Output the (X, Y) coordinate of the center of the cell containing the given text.  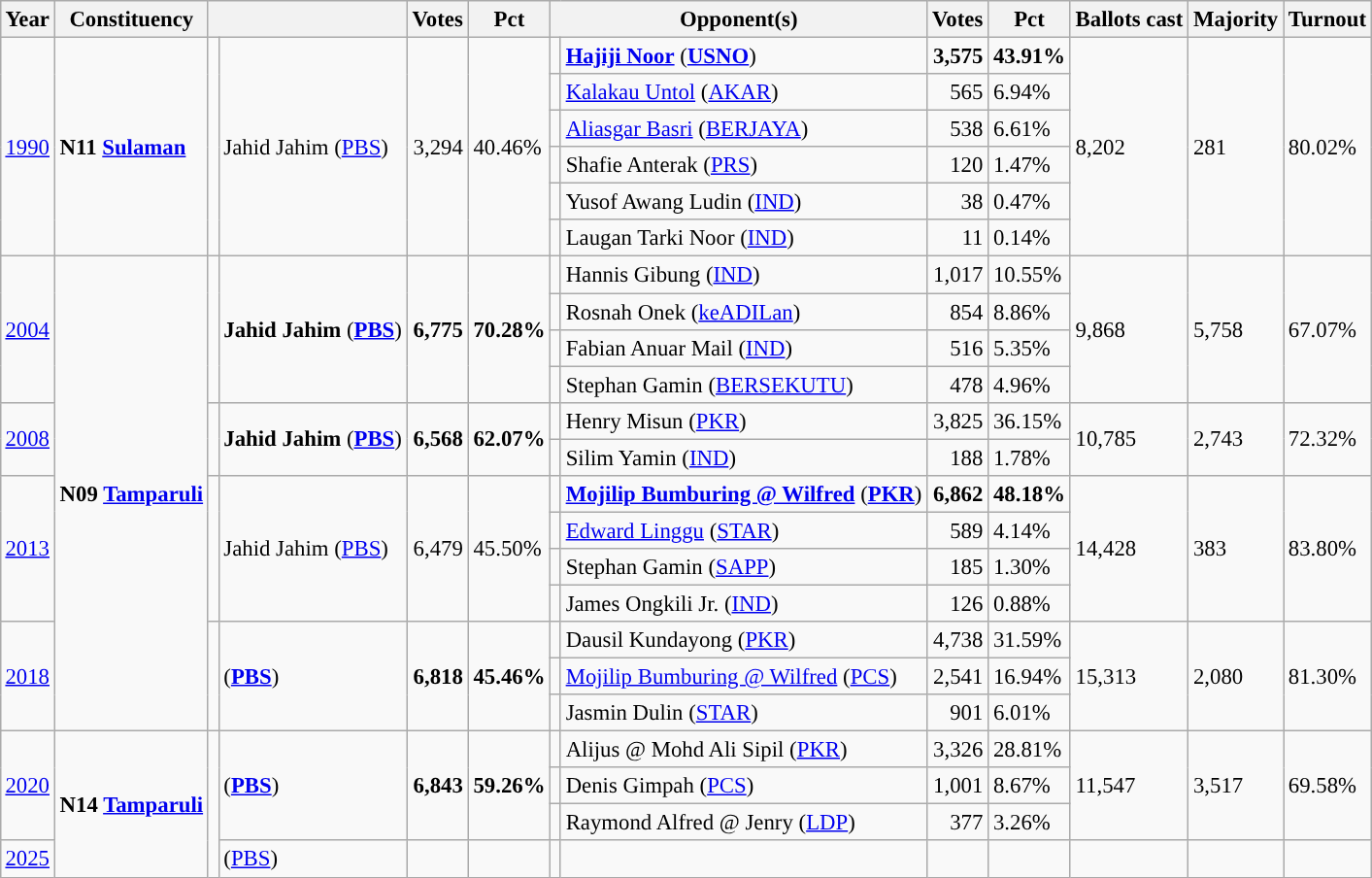
1990 (27, 147)
81.30% (1328, 676)
126 (957, 603)
Fabian Anuar Mail (IND) (744, 348)
Raymond Alfred @ Jenry (LDP) (744, 823)
565 (957, 92)
11,547 (1128, 787)
2018 (27, 676)
188 (957, 457)
377 (957, 823)
2,080 (1236, 676)
67.07% (1328, 329)
Laugan Tarki Noor (IND) (744, 238)
4.96% (1029, 385)
N11 Sulaman (131, 147)
1.78% (1029, 457)
2020 (27, 787)
Alijus @ Mohd Ali Sipil (PKR) (744, 750)
3,326 (957, 750)
Opponent(s) (739, 19)
6,479 (437, 548)
2,743 (1236, 439)
31.59% (1029, 640)
6,862 (957, 493)
854 (957, 312)
Yusof Awang Ludin (IND) (744, 202)
N14 Tamparuli (131, 804)
Stephan Gamin (BERSEKUTU) (744, 385)
3,294 (437, 147)
N09 Tamparuli (131, 493)
6,775 (437, 329)
16.94% (1029, 676)
1.47% (1029, 165)
38 (957, 202)
589 (957, 530)
6,818 (437, 676)
3,517 (1236, 787)
1,017 (957, 275)
Shafie Anterak (PRS) (744, 165)
2004 (27, 329)
8.67% (1029, 786)
72.32% (1328, 439)
185 (957, 567)
6.01% (1029, 713)
6.61% (1029, 129)
3,825 (957, 421)
Year (27, 19)
8.86% (1029, 312)
Ballots cast (1128, 19)
3,575 (957, 55)
281 (1236, 147)
36.15% (1029, 421)
1.30% (1029, 567)
Dausil Kundayong (PKR) (744, 640)
48.18% (1029, 493)
2,541 (957, 676)
901 (957, 713)
14,428 (1128, 548)
15,313 (1128, 676)
383 (1236, 548)
80.02% (1328, 147)
Aliasgar Basri (BERJAYA) (744, 129)
Jasmin Dulin (STAR) (744, 713)
538 (957, 129)
Hajiji Noor (USNO) (744, 55)
Turnout (1328, 19)
3.26% (1029, 823)
5.35% (1029, 348)
70.28% (509, 329)
Kalakau Untol (AKAR) (744, 92)
59.26% (509, 787)
Hannis Gibung (IND) (744, 275)
0.47% (1029, 202)
10.55% (1029, 275)
2008 (27, 439)
6.94% (1029, 92)
Constituency (131, 19)
Mojilip Bumburing @ Wilfred (PKR) (744, 493)
43.91% (1029, 55)
Stephan Gamin (SAPP) (744, 567)
Denis Gimpah (PCS) (744, 786)
Silim Yamin (IND) (744, 457)
8,202 (1128, 147)
2013 (27, 548)
83.80% (1328, 548)
28.81% (1029, 750)
45.46% (509, 676)
11 (957, 238)
4,738 (957, 640)
6,843 (437, 787)
5,758 (1236, 329)
1,001 (957, 786)
Edward Linggu (STAR) (744, 530)
69.58% (1328, 787)
516 (957, 348)
Majority (1236, 19)
4.14% (1029, 530)
45.50% (509, 548)
James Ongkili Jr. (IND) (744, 603)
62.07% (509, 439)
0.14% (1029, 238)
Mojilip Bumburing @ Wilfred (PCS) (744, 676)
10,785 (1128, 439)
Rosnah Onek (keADILan) (744, 312)
2025 (27, 859)
9,868 (1128, 329)
0.88% (1029, 603)
120 (957, 165)
6,568 (437, 439)
Henry Misun (PKR) (744, 421)
478 (957, 385)
40.46% (509, 147)
